For the text-containing cell, return its midpoint in (x, y) coordinate format. 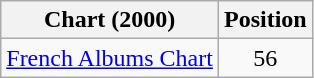
Chart (2000) (110, 20)
French Albums Chart (110, 58)
56 (265, 58)
Position (265, 20)
